Detect which cell encompasses the target text, then output its (x, y) center coordinate. 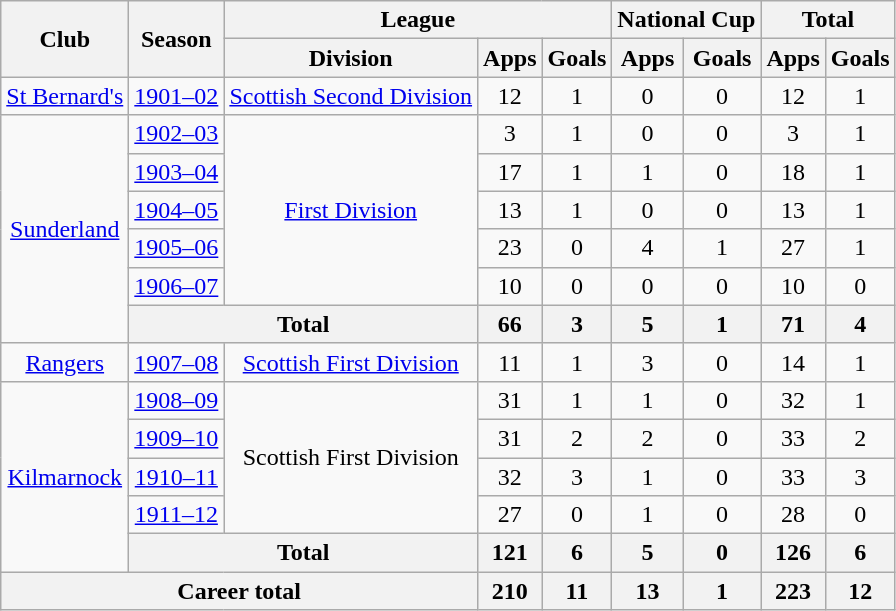
Sunderland (65, 229)
1907–08 (176, 362)
Rangers (65, 362)
71 (793, 324)
1904–05 (176, 210)
126 (793, 553)
28 (793, 515)
17 (510, 172)
1905–06 (176, 248)
121 (510, 553)
1901–02 (176, 96)
1906–07 (176, 286)
1902–03 (176, 134)
1903–04 (176, 172)
66 (510, 324)
14 (793, 362)
223 (793, 591)
Division (351, 58)
18 (793, 172)
1910–11 (176, 477)
1911–12 (176, 515)
Career total (240, 591)
Season (176, 39)
1909–10 (176, 438)
210 (510, 591)
Scottish Second Division (351, 96)
League (418, 20)
First Division (351, 210)
23 (510, 248)
Kilmarnock (65, 476)
Club (65, 39)
1908–09 (176, 400)
St Bernard's (65, 96)
National Cup (686, 20)
